Pinpoint the cell where the given text exists, returning its [x, y] midpoint coordinate. 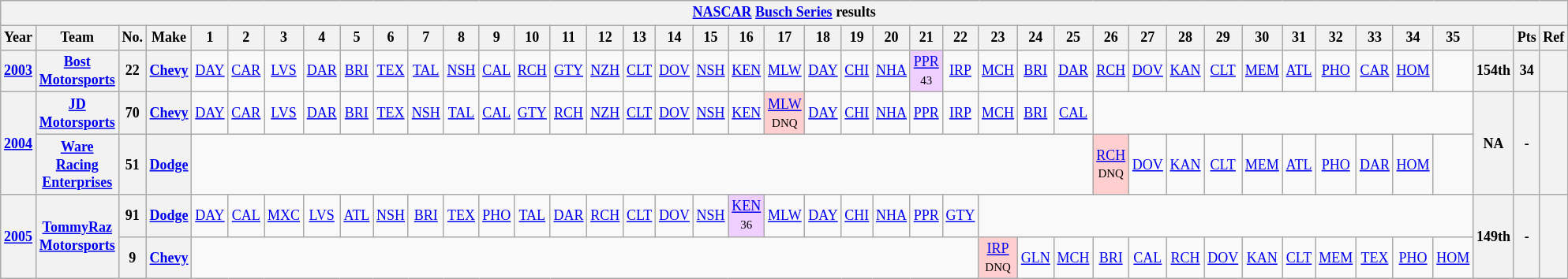
14 [675, 38]
149th [1494, 236]
NASCAR Busch Series results [784, 13]
Pts [1526, 38]
IRPDNQ [998, 258]
Ware Racing Enterprises [77, 164]
15 [710, 38]
2005 [19, 236]
24 [1035, 38]
No. [133, 38]
30 [1263, 38]
20 [892, 38]
35 [1454, 38]
1 [210, 38]
NA [1494, 143]
GLN [1035, 258]
154th [1494, 71]
70 [133, 113]
19 [857, 38]
26 [1111, 38]
4 [322, 38]
32 [1336, 38]
10 [532, 38]
12 [605, 38]
51 [133, 164]
Year [19, 38]
17 [784, 38]
18 [823, 38]
27 [1148, 38]
2 [246, 38]
TommyRaz Motorsports [77, 236]
KEN36 [747, 216]
8 [461, 38]
RCHDNQ [1111, 164]
13 [639, 38]
2003 [19, 71]
MXC [284, 216]
7 [426, 38]
PPR43 [926, 71]
Ref [1554, 38]
23 [998, 38]
Team [77, 38]
91 [133, 216]
MLWDNQ [784, 113]
5 [357, 38]
21 [926, 38]
33 [1375, 38]
2004 [19, 143]
25 [1073, 38]
11 [568, 38]
3 [284, 38]
Bost Motorsports [77, 71]
6 [391, 38]
29 [1223, 38]
Make [169, 38]
JD Motorsports [77, 113]
28 [1185, 38]
16 [747, 38]
31 [1299, 38]
